From the cell containing the given text, extract its center point as (x, y) coordinate. 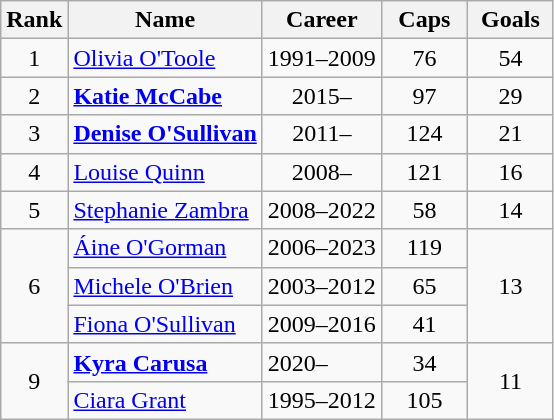
3 (34, 134)
2008–2022 (322, 210)
9 (34, 381)
Caps (424, 20)
Goals (510, 20)
21 (510, 134)
Stephanie Zambra (165, 210)
34 (424, 362)
41 (424, 324)
2009–2016 (322, 324)
2011– (322, 134)
97 (424, 96)
65 (424, 286)
Denise O'Sullivan (165, 134)
Olivia O'Toole (165, 58)
1991–2009 (322, 58)
119 (424, 248)
4 (34, 172)
Fiona O'Sullivan (165, 324)
124 (424, 134)
29 (510, 96)
54 (510, 58)
2008– (322, 172)
13 (510, 286)
Katie McCabe (165, 96)
Rank (34, 20)
Michele O'Brien (165, 286)
1995–2012 (322, 400)
Louise Quinn (165, 172)
14 (510, 210)
2 (34, 96)
Name (165, 20)
2006–2023 (322, 248)
5 (34, 210)
121 (424, 172)
2015– (322, 96)
58 (424, 210)
16 (510, 172)
Career (322, 20)
6 (34, 286)
2003–2012 (322, 286)
Ciara Grant (165, 400)
Kyra Carusa (165, 362)
2020– (322, 362)
Áine O'Gorman (165, 248)
1 (34, 58)
11 (510, 381)
76 (424, 58)
105 (424, 400)
